Identify which cell holds the provided text, then report its (X, Y) central coordinate. 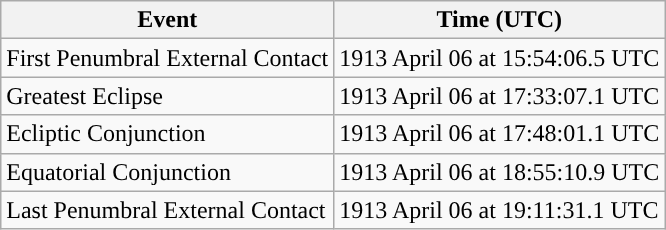
Time (UTC) (500, 20)
Event (168, 20)
Last Penumbral External Contact (168, 210)
Equatorial Conjunction (168, 172)
1913 April 06 at 17:48:01.1 UTC (500, 134)
Greatest Eclipse (168, 96)
1913 April 06 at 19:11:31.1 UTC (500, 210)
1913 April 06 at 18:55:10.9 UTC (500, 172)
1913 April 06 at 15:54:06.5 UTC (500, 58)
1913 April 06 at 17:33:07.1 UTC (500, 96)
First Penumbral External Contact (168, 58)
Ecliptic Conjunction (168, 134)
